Determine the (X, Y) coordinate at the center of the cell enclosing the given text.  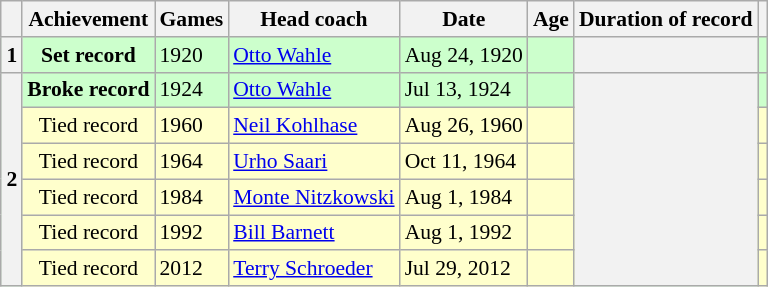
Aug 24, 1920 (464, 55)
Jul 29, 2012 (464, 269)
Set record (88, 55)
Neil Kohlhase (314, 126)
Date (464, 19)
Urho Saari (314, 162)
1960 (191, 126)
Aug 1, 1984 (464, 197)
Duration of record (666, 19)
Games (191, 19)
1920 (191, 55)
1924 (191, 90)
Head coach (314, 19)
1 (12, 55)
1964 (191, 162)
Broke record (88, 90)
Bill Barnett (314, 233)
Jul 13, 1924 (464, 90)
1992 (191, 233)
Achievement (88, 19)
Monte Nitzkowski (314, 197)
2 (12, 179)
Oct 11, 1964 (464, 162)
Aug 26, 1960 (464, 126)
Aug 1, 1992 (464, 233)
2012 (191, 269)
Age (551, 19)
Terry Schroeder (314, 269)
1984 (191, 197)
